Identify which cell holds the provided text, then report its (X, Y) central coordinate. 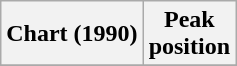
Peakposition (189, 34)
Chart (1990) (72, 34)
